Detect which cell encompasses the target text, then output its [X, Y] center coordinate. 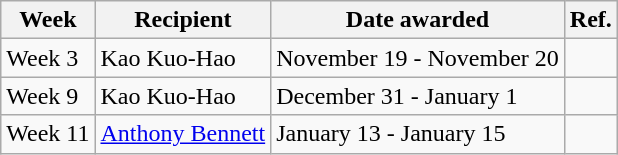
January 13 - January 15 [418, 134]
Date awarded [418, 20]
Week 11 [48, 134]
Recipient [183, 20]
Week 3 [48, 58]
Week [48, 20]
November 19 - November 20 [418, 58]
Week 9 [48, 96]
Anthony Bennett [183, 134]
December 31 - January 1 [418, 96]
Ref. [590, 20]
